Locate the cell with the specified text and output its [x, y] center coordinate. 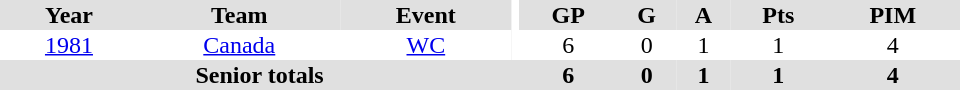
A [704, 15]
WC [426, 45]
GP [568, 15]
Senior totals [260, 75]
Team [240, 15]
1981 [69, 45]
Canada [240, 45]
Year [69, 15]
G [646, 15]
PIM [893, 15]
Event [426, 15]
Pts [778, 15]
